Return the (x, y) coordinate for the center point of the cell that contains the specified text.  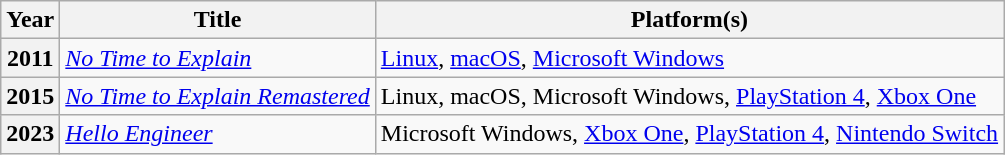
No Time to Explain Remastered (218, 96)
Microsoft Windows, Xbox One, PlayStation 4, Nintendo Switch (689, 134)
2023 (30, 134)
Linux, macOS, Microsoft Windows (689, 58)
Hello Engineer (218, 134)
Year (30, 20)
2011 (30, 58)
Title (218, 20)
Linux, macOS, Microsoft Windows, PlayStation 4, Xbox One (689, 96)
2015 (30, 96)
Platform(s) (689, 20)
No Time to Explain (218, 58)
